Pinpoint the cell where the given text exists, returning its [X, Y] midpoint coordinate. 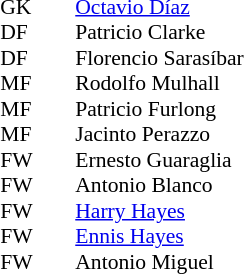
Rodolfo Mulhall [159, 83]
Ennis Hayes [159, 237]
Florencio Sarasíbar [159, 58]
Patricio Furlong [159, 109]
Patricio Clarke [159, 33]
Antonio Blanco [159, 185]
Harry Hayes [159, 211]
Jacinto Perazzo [159, 135]
Ernesto Guaraglia [159, 160]
